Detect which cell encompasses the target text, then output its [X, Y] center coordinate. 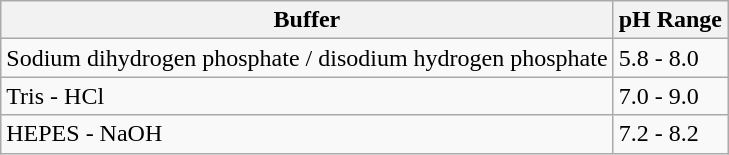
Buffer [307, 20]
Tris - HCl [307, 96]
pH Range [670, 20]
7.2 - 8.2 [670, 134]
7.0 - 9.0 [670, 96]
Sodium dihydrogen phosphate / disodium hydrogen phosphate [307, 58]
5.8 - 8.0 [670, 58]
HEPES - NaOH [307, 134]
